Detect which cell encompasses the target text, then output its (X, Y) center coordinate. 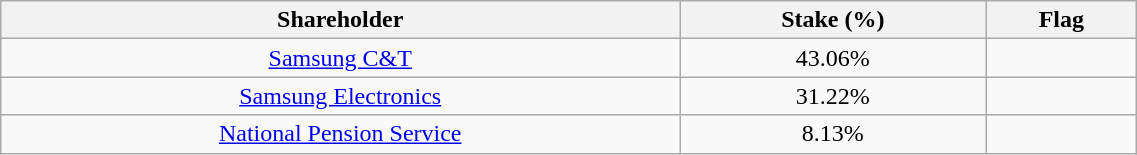
Flag (1062, 20)
Samsung Electronics (340, 96)
Shareholder (340, 20)
Samsung C&T (340, 58)
Stake (%) (833, 20)
8.13% (833, 134)
31.22% (833, 96)
43.06% (833, 58)
National Pension Service (340, 134)
